Output the (X, Y) coordinate of the center of the cell containing the given text.  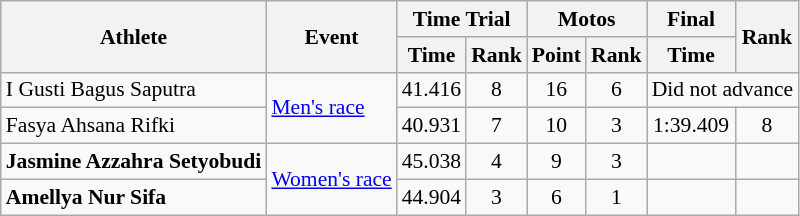
Women's race (331, 180)
44.904 (432, 197)
9 (556, 162)
Event (331, 36)
1 (616, 197)
41.416 (432, 90)
1:39.409 (692, 126)
Final (692, 19)
40.931 (432, 126)
Athlete (134, 36)
Amellya Nur Sifa (134, 197)
45.038 (432, 162)
Fasya Ahsana Rifki (134, 126)
Time Trial (462, 19)
Motos (587, 19)
7 (496, 126)
I Gusti Bagus Saputra (134, 90)
10 (556, 126)
Jasmine Azzahra Setyobudi (134, 162)
Point (556, 55)
16 (556, 90)
Men's race (331, 108)
Did not advance (723, 90)
4 (496, 162)
